Return [X, Y] of the center of cell containing provided text 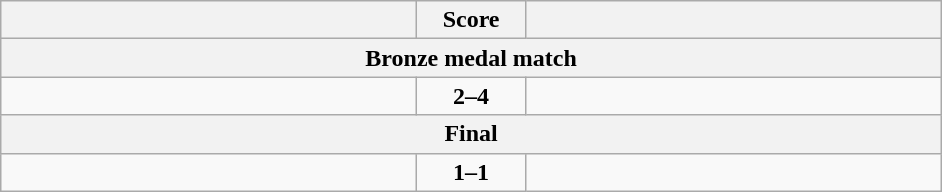
1–1 [472, 172]
Score [472, 20]
2–4 [472, 96]
Final [472, 134]
Bronze medal match [472, 58]
